Search for the cell housing the specified text and yield its (X, Y) center coordinate. 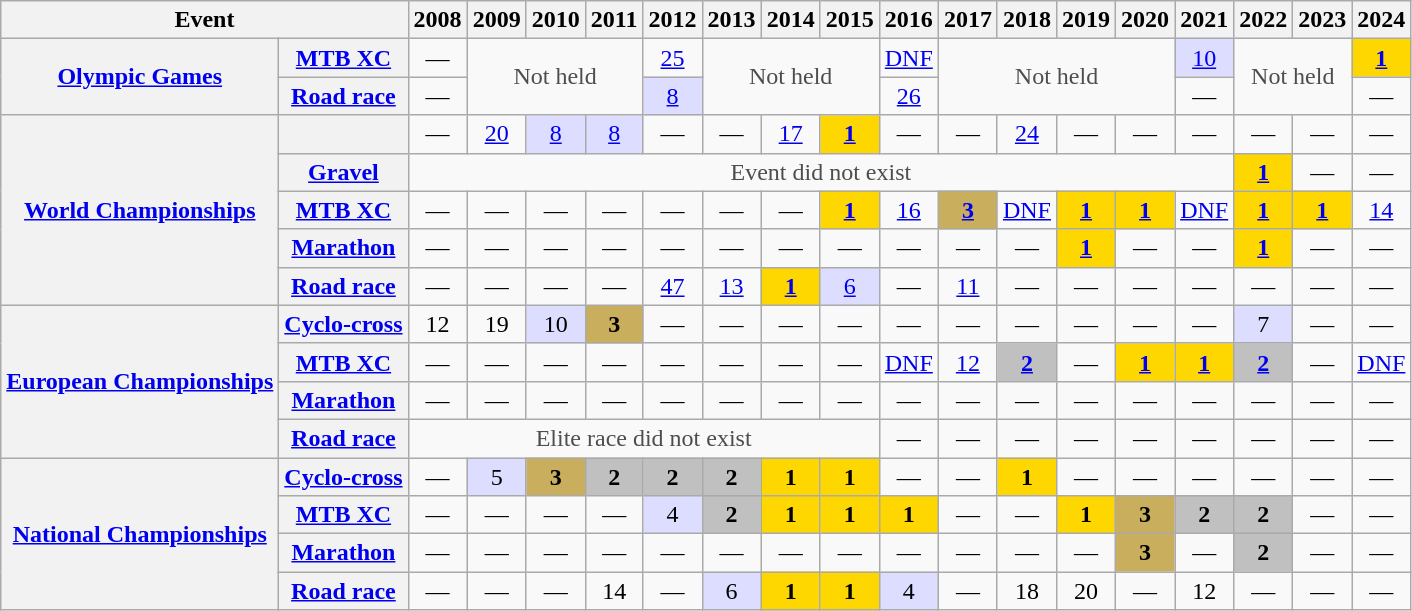
47 (672, 286)
24 (1026, 134)
2009 (496, 20)
2023 (1322, 20)
5 (496, 477)
2010 (556, 20)
2008 (438, 20)
World Championships (140, 210)
11 (968, 286)
European Championships (140, 381)
2019 (1086, 20)
Gravel (344, 172)
2022 (1264, 20)
13 (732, 286)
2021 (1204, 20)
7 (1264, 324)
2013 (732, 20)
Olympic Games (140, 77)
2011 (614, 20)
Event did not exist (821, 172)
17 (790, 134)
26 (908, 96)
2017 (968, 20)
2016 (908, 20)
2018 (1026, 20)
2012 (672, 20)
19 (496, 324)
Elite race did not exist (644, 438)
2020 (1146, 20)
2014 (790, 20)
Event (204, 20)
16 (908, 210)
2015 (850, 20)
25 (672, 58)
National Championships (140, 534)
2024 (1382, 20)
18 (1026, 591)
